Output the (X, Y) coordinate of the center of the cell containing the given text.  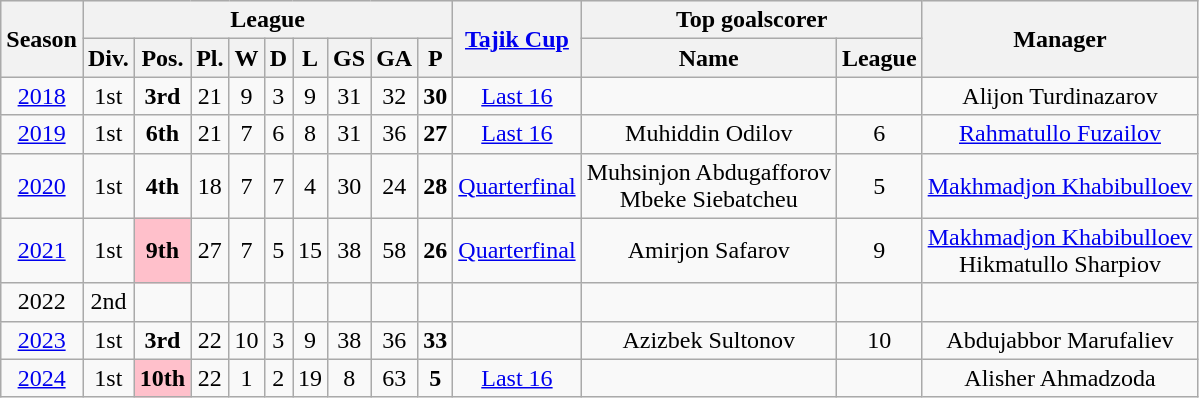
Name (708, 58)
19 (310, 378)
Top goalscorer (752, 20)
Div. (108, 58)
15 (310, 250)
4 (310, 186)
Muhsinjon Abdugafforov Mbeke Siebatcheu (708, 186)
Azizbek Sultonov (708, 340)
Tajik Cup (517, 39)
2020 (42, 186)
10th (162, 378)
Muhiddin Odilov (708, 134)
18 (210, 186)
2019 (42, 134)
Pl. (210, 58)
Pos. (162, 58)
63 (394, 378)
2 (278, 378)
28 (436, 186)
P (436, 58)
2023 (42, 340)
2nd (108, 302)
GS (350, 58)
Season (42, 39)
L (310, 58)
6th (162, 134)
1 (246, 378)
GA (394, 58)
4th (162, 186)
33 (436, 340)
Alijon Turdinazarov (1060, 96)
Makhmadjon Khabibulloev Hikmatullo Sharpiov (1060, 250)
D (278, 58)
2024 (42, 378)
58 (394, 250)
2021 (42, 250)
Alisher Ahmadzoda (1060, 378)
Abdujabbor Marufaliev (1060, 340)
Manager (1060, 39)
Amirjon Safarov (708, 250)
26 (436, 250)
32 (394, 96)
24 (394, 186)
Makhmadjon Khabibulloev (1060, 186)
Rahmatullo Fuzailov (1060, 134)
W (246, 58)
2022 (42, 302)
2018 (42, 96)
9th (162, 250)
